Locate the cell with the specified text and output its (X, Y) center coordinate. 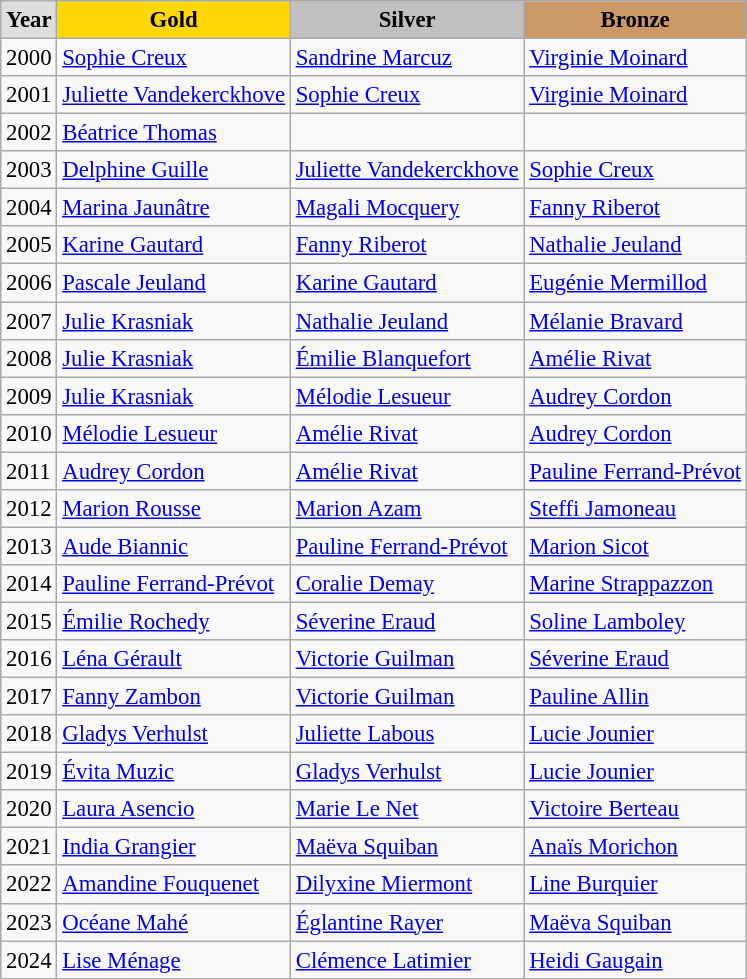
Amandine Fouquenet (174, 885)
Bronze (636, 20)
Year (29, 20)
2015 (29, 621)
2013 (29, 546)
India Grangier (174, 847)
Juliette Labous (406, 734)
Lise Ménage (174, 960)
Églantine Rayer (406, 922)
Marion Sicot (636, 546)
Évita Muzic (174, 772)
Pascale Jeuland (174, 283)
Émilie Rochedy (174, 621)
2002 (29, 133)
2006 (29, 283)
Anaïs Morichon (636, 847)
2021 (29, 847)
Coralie Demay (406, 584)
Béatrice Thomas (174, 133)
Dilyxine Miermont (406, 885)
Marion Azam (406, 509)
Clémence Latimier (406, 960)
Aude Biannic (174, 546)
2014 (29, 584)
Fanny Zambon (174, 697)
2000 (29, 58)
2022 (29, 885)
2019 (29, 772)
Marina Jaunâtre (174, 208)
Gold (174, 20)
Steffi Jamoneau (636, 509)
Léna Gérault (174, 659)
Eugénie Mermillod (636, 283)
2009 (29, 396)
Émilie Blanquefort (406, 358)
2016 (29, 659)
Mélanie Bravard (636, 321)
2017 (29, 697)
Pauline Allin (636, 697)
Sandrine Marcuz (406, 58)
Heidi Gaugain (636, 960)
2007 (29, 321)
Line Burquier (636, 885)
Marion Rousse (174, 509)
2008 (29, 358)
2003 (29, 170)
2005 (29, 245)
Soline Lamboley (636, 621)
2010 (29, 433)
Magali Mocquery (406, 208)
2004 (29, 208)
Delphine Guille (174, 170)
Victoire Berteau (636, 809)
2023 (29, 922)
2024 (29, 960)
Silver (406, 20)
2001 (29, 95)
2012 (29, 509)
2020 (29, 809)
2018 (29, 734)
Océane Mahé (174, 922)
2011 (29, 471)
Marine Strappazzon (636, 584)
Marie Le Net (406, 809)
Laura Asencio (174, 809)
